Provide the [x, y] coordinate of the cell's center where the given text is located.  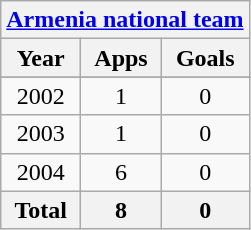
6 [122, 172]
2002 [41, 96]
Total [41, 210]
Goals [205, 58]
2003 [41, 134]
Apps [122, 58]
2004 [41, 172]
Armenia national team [125, 20]
8 [122, 210]
Year [41, 58]
